Find where the given text appears and provide that cell's center as [x, y] coordinate. 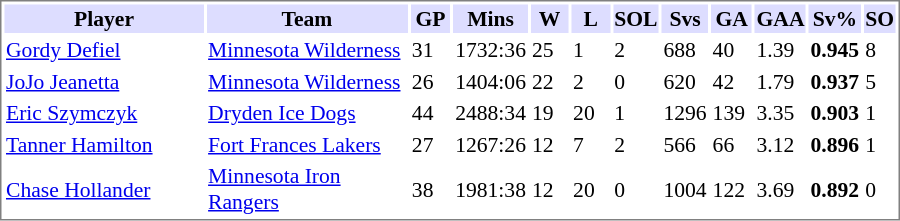
40 [732, 50]
8 [880, 50]
SOL [636, 18]
3.69 [780, 189]
GP [430, 18]
Svs [685, 18]
Chase Hollander [104, 189]
25 [549, 50]
620 [685, 82]
Player [104, 18]
0.945 [835, 50]
Gordy Defiel [104, 50]
Fort Frances Lakers [308, 144]
0.903 [835, 113]
Minnesota Iron Rangers [308, 189]
26 [430, 82]
Team [308, 18]
1.79 [780, 82]
SO [880, 18]
JoJo Jeanetta [104, 82]
Dryden Ice Dogs [308, 113]
Sv% [835, 18]
5 [880, 82]
Tanner Hamilton [104, 144]
0.896 [835, 144]
1296 [685, 113]
1404:06 [491, 82]
1732:36 [491, 50]
139 [732, 113]
1267:26 [491, 144]
3.12 [780, 144]
Mins [491, 18]
22 [549, 82]
42 [732, 82]
19 [549, 113]
GAA [780, 18]
66 [732, 144]
7 [591, 144]
W [549, 18]
38 [430, 189]
31 [430, 50]
688 [685, 50]
Eric Szymczyk [104, 113]
1981:38 [491, 189]
L [591, 18]
0.892 [835, 189]
27 [430, 144]
GA [732, 18]
122 [732, 189]
1.39 [780, 50]
566 [685, 144]
0.937 [835, 82]
44 [430, 113]
3.35 [780, 113]
2488:34 [491, 113]
1004 [685, 189]
